Extract the [X, Y] coordinate from the center of the cell holding the provided text.  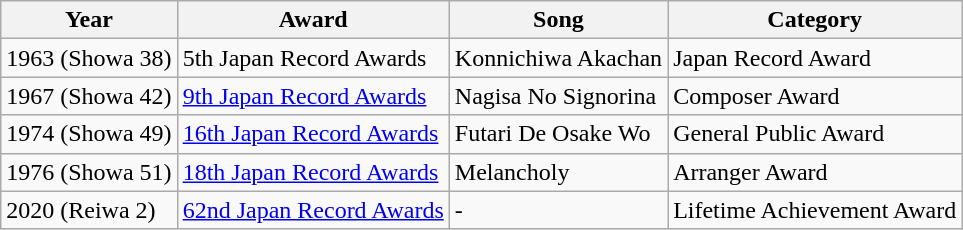
Composer Award [815, 96]
Konnichiwa Akachan [558, 58]
1967 (Showa 42) [89, 96]
5th Japan Record Awards [313, 58]
1963 (Showa 38) [89, 58]
18th Japan Record Awards [313, 172]
16th Japan Record Awards [313, 134]
Award [313, 20]
- [558, 210]
Lifetime Achievement Award [815, 210]
62nd Japan Record Awards [313, 210]
Arranger Award [815, 172]
9th Japan Record Awards [313, 96]
1974 (Showa 49) [89, 134]
Japan Record Award [815, 58]
Melancholy [558, 172]
2020 (Reiwa 2) [89, 210]
Category [815, 20]
Year [89, 20]
1976 (Showa 51) [89, 172]
General Public Award [815, 134]
Futari De Osake Wo [558, 134]
Song [558, 20]
Nagisa No Signorina [558, 96]
